Extract the (x, y) coordinate from the center of the cell holding the provided text.  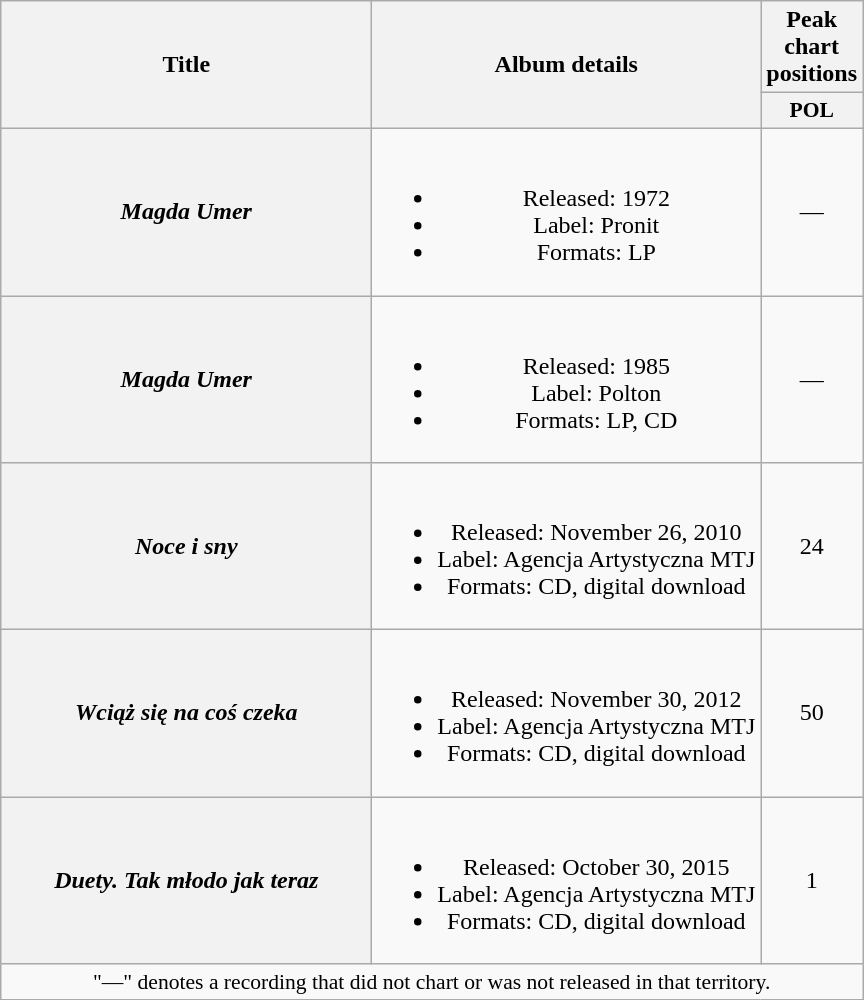
Released: October 30, 2015Label: Agencja Artystyczna MTJFormats: CD, digital download (566, 880)
Title (186, 65)
Released: November 30, 2012Label: Agencja Artystyczna MTJFormats: CD, digital download (566, 714)
Album details (566, 65)
Released: 1972Label: PronitFormats: LP (566, 212)
24 (812, 546)
Released: November 26, 2010Label: Agencja Artystyczna MTJFormats: CD, digital download (566, 546)
50 (812, 714)
Peak chart positions (812, 47)
1 (812, 880)
Duety. Tak młodo jak teraz (186, 880)
POL (812, 111)
"—" denotes a recording that did not chart or was not released in that territory. (432, 982)
Noce i sny (186, 546)
Wciąż się na coś czeka (186, 714)
Released: 1985Label: PoltonFormats: LP, CD (566, 380)
